Determine the (x, y) coordinate at the center of the cell enclosing the given text.  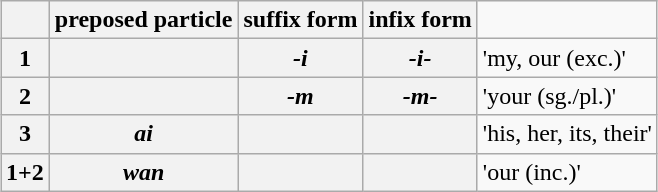
ai (144, 134)
-m- (420, 96)
infix form (420, 20)
'your (sg./pl.)' (567, 96)
1 (26, 58)
'my, our (exc.)' (567, 58)
-m (300, 96)
2 (26, 96)
3 (26, 134)
-i (300, 58)
wan (144, 172)
-i- (420, 58)
suffix form (300, 20)
'his, her, its, their' (567, 134)
'our (inc.)' (567, 172)
preposed particle (144, 20)
1+2 (26, 172)
